Search for the cell housing the specified text and yield its (X, Y) center coordinate. 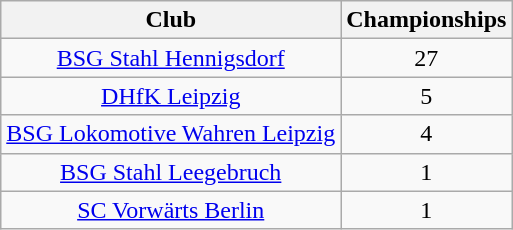
Club (171, 20)
4 (426, 134)
SC Vorwärts Berlin (171, 210)
BSG Stahl Leegebruch (171, 172)
BSG Lokomotive Wahren Leipzig (171, 134)
DHfK Leipzig (171, 96)
BSG Stahl Hennigsdorf (171, 58)
5 (426, 96)
27 (426, 58)
Championships (426, 20)
